Output the [x, y] coordinate of the center of the cell containing the given text.  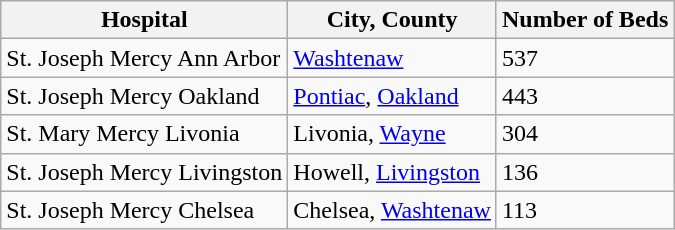
St. Mary Mercy Livonia [144, 134]
136 [584, 172]
Howell, Livingston [392, 172]
City, County [392, 20]
St. Joseph Mercy Ann Arbor [144, 58]
St. Joseph Mercy Chelsea [144, 210]
Chelsea, Washtenaw [392, 210]
Pontiac, Oakland [392, 96]
304 [584, 134]
537 [584, 58]
Livonia, Wayne [392, 134]
443 [584, 96]
Washtenaw [392, 58]
Number of Beds [584, 20]
113 [584, 210]
St. Joseph Mercy Livingston [144, 172]
Hospital [144, 20]
St. Joseph Mercy Oakland [144, 96]
